Determine the (X, Y) coordinate at the center of the cell enclosing the given text.  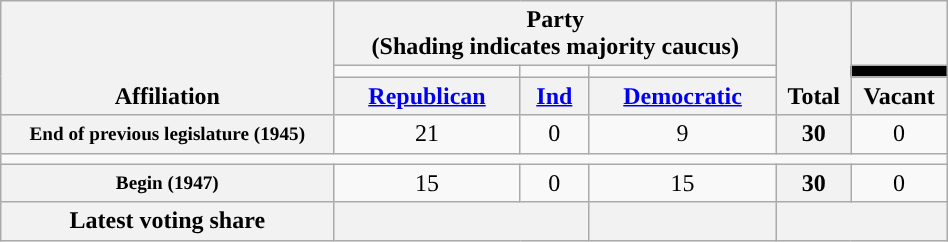
9 (683, 134)
Ind (554, 96)
Total (814, 58)
Begin (1947) (168, 183)
Party (Shading indicates majority caucus) (556, 34)
21 (427, 134)
Vacant (899, 96)
Republican (427, 96)
Affiliation (168, 58)
End of previous legislature (1945) (168, 134)
Latest voting share (168, 221)
Democratic (683, 96)
